Output the (X, Y) coordinate of the center of the cell containing the given text.  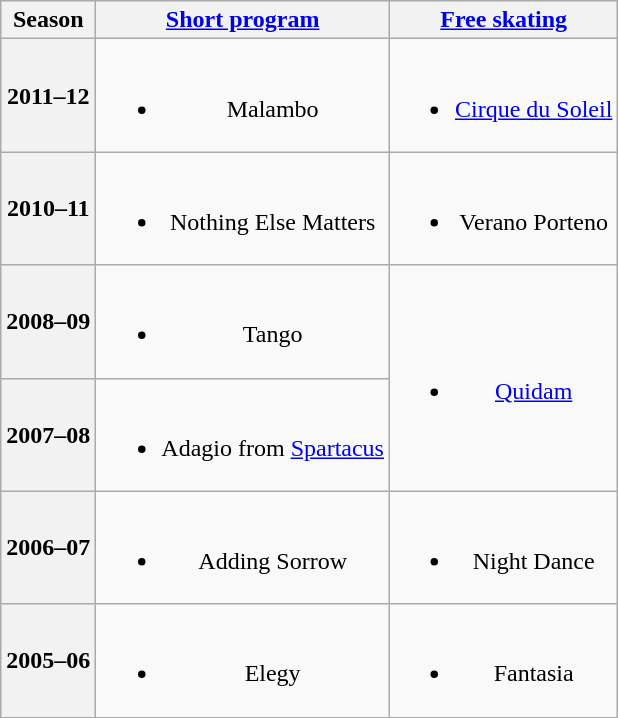
2010–11 (48, 208)
2007–08 (48, 434)
Short program (243, 20)
2011–12 (48, 96)
Nothing Else Matters (243, 208)
Cirque du Soleil (503, 96)
2008–09 (48, 322)
Quidam (503, 378)
Free skating (503, 20)
Tango (243, 322)
2006–07 (48, 548)
Elegy (243, 660)
Adagio from Spartacus (243, 434)
Verano Porteno (503, 208)
Malambo (243, 96)
Adding Sorrow (243, 548)
2005–06 (48, 660)
Season (48, 20)
Fantasia (503, 660)
Night Dance (503, 548)
